Determine the (X, Y) coordinate at the center of the cell enclosing the given text.  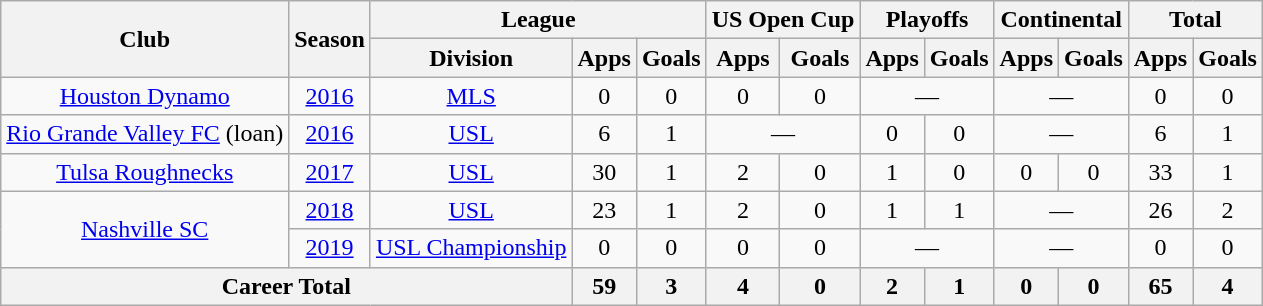
Tulsa Roughnecks (145, 172)
30 (604, 172)
USL Championship (471, 248)
2017 (330, 172)
Season (330, 39)
3 (671, 286)
Club (145, 39)
US Open Cup (783, 20)
2019 (330, 248)
33 (1160, 172)
Playoffs (927, 20)
Houston Dynamo (145, 96)
League (538, 20)
59 (604, 286)
2018 (330, 210)
65 (1160, 286)
Continental (1061, 20)
Division (471, 58)
Nashville SC (145, 229)
MLS (471, 96)
Career Total (286, 286)
Total (1195, 20)
23 (604, 210)
26 (1160, 210)
Rio Grande Valley FC (loan) (145, 134)
